From the cell containing the given text, extract its center point as (x, y) coordinate. 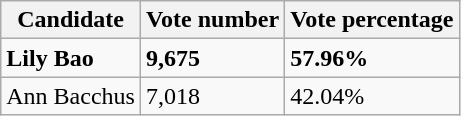
Lily Bao (71, 58)
Candidate (71, 20)
42.04% (372, 96)
9,675 (212, 58)
7,018 (212, 96)
57.96% (372, 58)
Vote number (212, 20)
Ann Bacchus (71, 96)
Vote percentage (372, 20)
